Return the [X, Y] coordinate for the center point of the cell that contains the specified text.  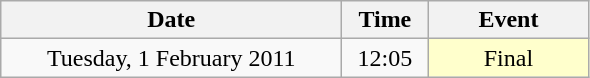
Event [508, 20]
Date [172, 20]
Time [385, 20]
12:05 [385, 58]
Final [508, 58]
Tuesday, 1 February 2011 [172, 58]
